Extract the [x, y] coordinate from the center of the cell holding the provided text.  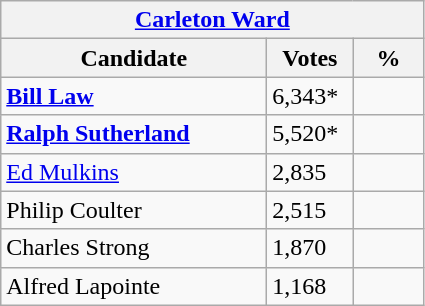
Ed Mulkins [134, 172]
Bill Law [134, 96]
Alfred Lapointe [134, 286]
6,343* [310, 96]
Carleton Ward [212, 20]
2,515 [310, 210]
1,870 [310, 248]
Candidate [134, 58]
2,835 [310, 172]
1,168 [310, 286]
Votes [310, 58]
Ralph Sutherland [134, 134]
Charles Strong [134, 248]
Philip Coulter [134, 210]
% [388, 58]
5,520* [310, 134]
